Detect which cell encompasses the target text, then output its [x, y] center coordinate. 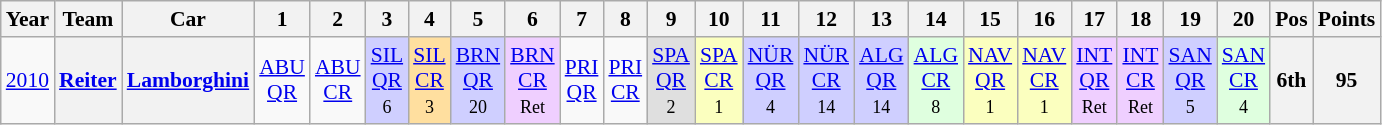
ABUCR [338, 80]
INTCRRet [1140, 80]
Reiter [88, 80]
5 [478, 19]
19 [1190, 19]
SPACR1 [719, 80]
Points [1347, 19]
6 [532, 19]
14 [936, 19]
15 [990, 19]
PRICR [625, 80]
16 [1044, 19]
10 [719, 19]
SPAQR2 [671, 80]
7 [582, 19]
2010 [28, 80]
1 [282, 19]
95 [1347, 80]
18 [1140, 19]
17 [1094, 19]
11 [771, 19]
9 [671, 19]
SANCR4 [1244, 80]
SANQR5 [1190, 80]
SILQR6 [388, 80]
SILCR3 [430, 80]
Year [28, 19]
12 [826, 19]
NÜRQR4 [771, 80]
Pos [1292, 19]
BRNQR20 [478, 80]
PRIQR [582, 80]
ALGQR14 [881, 80]
20 [1244, 19]
13 [881, 19]
NÜRCR14 [826, 80]
NAVCR1 [1044, 80]
2 [338, 19]
ALGCR8 [936, 80]
INTQRRet [1094, 80]
BRNCRRet [532, 80]
3 [388, 19]
Team [88, 19]
ABUQR [282, 80]
Lamborghini [188, 80]
8 [625, 19]
Car [188, 19]
NAVQR1 [990, 80]
6th [1292, 80]
4 [430, 19]
